Find where the given text appears and provide that cell's center as [x, y] coordinate. 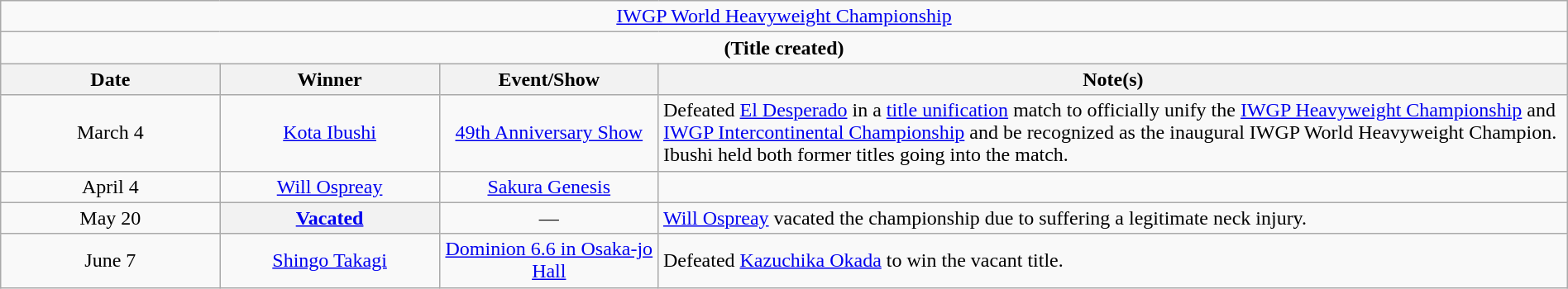
Date [111, 79]
Shingo Takagi [329, 261]
Will Ospreay [329, 187]
IWGP World Heavyweight Championship [784, 17]
Sakura Genesis [549, 187]
April 4 [111, 187]
Kota Ibushi [329, 133]
Event/Show [549, 79]
Will Ospreay vacated the championship due to suffering a legitimate neck injury. [1113, 218]
(Title created) [784, 48]
Winner [329, 79]
May 20 [111, 218]
49th Anniversary Show [549, 133]
June 7 [111, 261]
Note(s) [1113, 79]
Dominion 6.6 in Osaka-jo Hall [549, 261]
Defeated Kazuchika Okada to win the vacant title. [1113, 261]
March 4 [111, 133]
— [549, 218]
Vacated [329, 218]
